Output the [X, Y] coordinate of the center of the cell containing the given text.  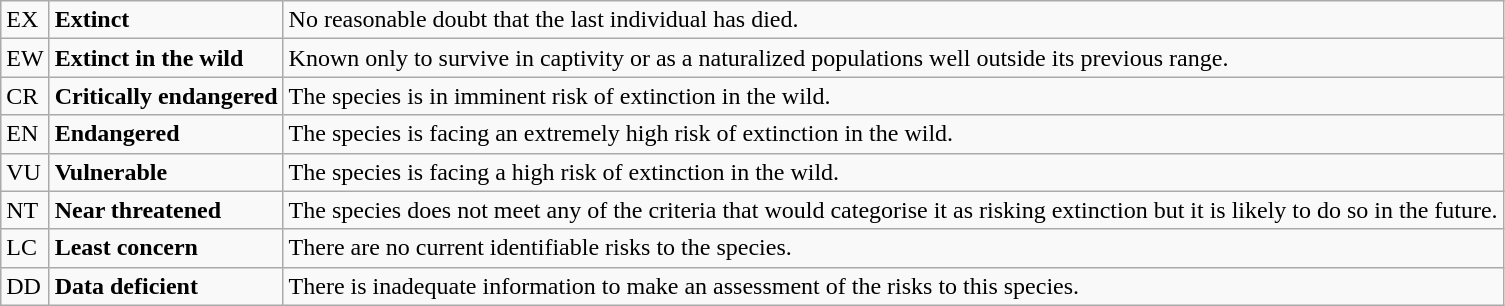
Vulnerable [166, 172]
VU [25, 172]
Extinct [166, 20]
DD [25, 286]
The species is in imminent risk of extinction in the wild. [893, 96]
NT [25, 210]
There are no current identifiable risks to the species. [893, 248]
Critically endangered [166, 96]
The species is facing a high risk of extinction in the wild. [893, 172]
Extinct in the wild [166, 58]
The species is facing an extremely high risk of extinction in the wild. [893, 134]
EX [25, 20]
There is inadequate information to make an assessment of the risks to this species. [893, 286]
The species does not meet any of the criteria that would categorise it as risking extinction but it is likely to do so in the future. [893, 210]
Least concern [166, 248]
No reasonable doubt that the last individual has died. [893, 20]
Data deficient [166, 286]
EN [25, 134]
EW [25, 58]
Near threatened [166, 210]
Known only to survive in captivity or as a naturalized populations well outside its previous range. [893, 58]
Endangered [166, 134]
CR [25, 96]
LC [25, 248]
